Return (x, y) of the center of cell containing provided text 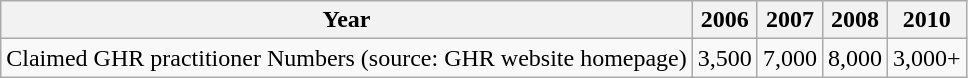
3,500 (724, 58)
8,000 (854, 58)
Claimed GHR practitioner Numbers (source: GHR website homepage) (347, 58)
Year (347, 20)
2006 (724, 20)
2007 (790, 20)
2010 (926, 20)
2008 (854, 20)
3,000+ (926, 58)
7,000 (790, 58)
